Detect which cell encompasses the target text, then output its [x, y] center coordinate. 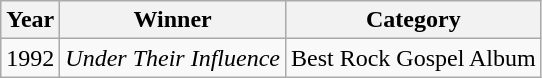
Year [30, 20]
1992 [30, 58]
Winner [173, 20]
Under Their Influence [173, 58]
Best Rock Gospel Album [413, 58]
Category [413, 20]
